Search for the cell housing the specified text and yield its [X, Y] center coordinate. 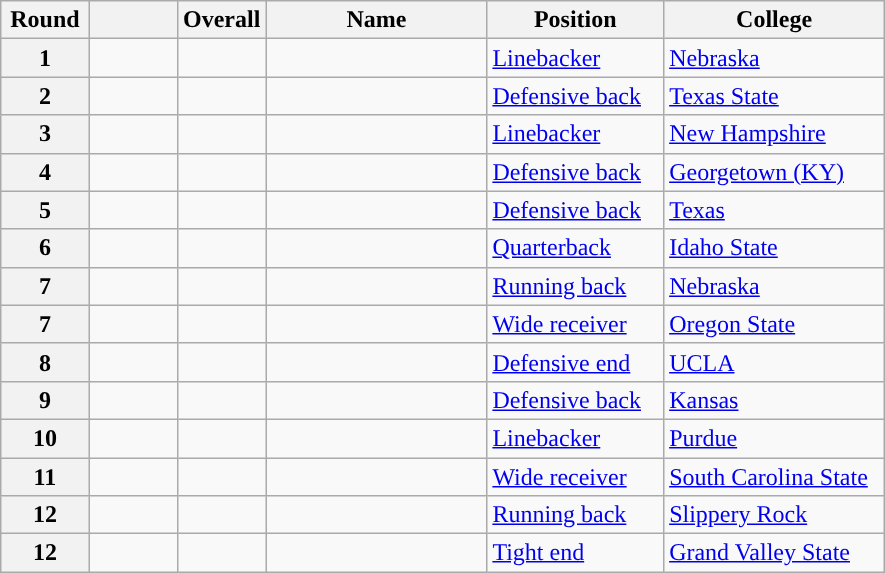
Oregon State [774, 324]
Kansas [774, 400]
2 [45, 96]
College [774, 20]
9 [45, 400]
6 [45, 248]
4 [45, 172]
Texas [774, 210]
Tight end [576, 553]
8 [45, 362]
Round [45, 20]
1 [45, 58]
Position [576, 20]
11 [45, 477]
10 [45, 438]
New Hampshire [774, 134]
Georgetown (KY) [774, 172]
Name [376, 20]
Texas State [774, 96]
3 [45, 134]
Slippery Rock [774, 515]
Idaho State [774, 248]
UCLA [774, 362]
Purdue [774, 438]
5 [45, 210]
Quarterback [576, 248]
South Carolina State [774, 477]
Overall [222, 20]
Defensive end [576, 362]
Grand Valley State [774, 553]
